Determine the [x, y] coordinate at the center of the cell enclosing the given text.  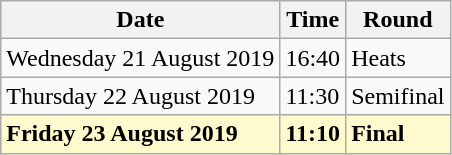
Date [140, 20]
11:30 [313, 96]
Round [398, 20]
Final [398, 134]
Time [313, 20]
16:40 [313, 58]
Thursday 22 August 2019 [140, 96]
Heats [398, 58]
Friday 23 August 2019 [140, 134]
Wednesday 21 August 2019 [140, 58]
11:10 [313, 134]
Semifinal [398, 96]
